Determine the (x, y) coordinate at the center of the cell enclosing the given text.  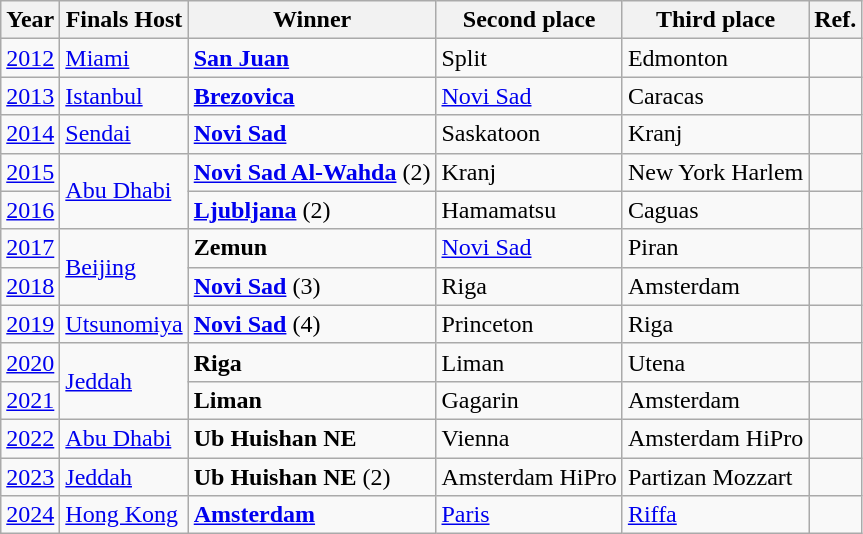
Novi Sad (4) (312, 324)
2024 (30, 515)
Gagarin (529, 400)
Ref. (836, 20)
2014 (30, 134)
Ub Huishan NE (312, 438)
2019 (30, 324)
San Juan (312, 58)
New York Harlem (715, 172)
Ub Huishan NE (2) (312, 477)
Saskatoon (529, 134)
2016 (30, 210)
Riffa (715, 515)
2020 (30, 362)
Ljubljana (2) (312, 210)
Hong Kong (124, 515)
Sendai (124, 134)
Caracas (715, 96)
Novi Sad Al-Wahda (2) (312, 172)
Second place (529, 20)
Edmonton (715, 58)
Beijing (124, 267)
2022 (30, 438)
Vienna (529, 438)
2017 (30, 248)
Brezovica (312, 96)
Miami (124, 58)
Istanbul (124, 96)
Paris (529, 515)
2015 (30, 172)
Year (30, 20)
Winner (312, 20)
Hamamatsu (529, 210)
2018 (30, 286)
Finals Host (124, 20)
2012 (30, 58)
Piran (715, 248)
2023 (30, 477)
Zemun (312, 248)
Third place (715, 20)
Caguas (715, 210)
Novi Sad (3) (312, 286)
Utena (715, 362)
2013 (30, 96)
Partizan Mozzart (715, 477)
Utsunomiya (124, 324)
2021 (30, 400)
Split (529, 58)
Princeton (529, 324)
